Pinpoint the cell where the given text exists, returning its (x, y) midpoint coordinate. 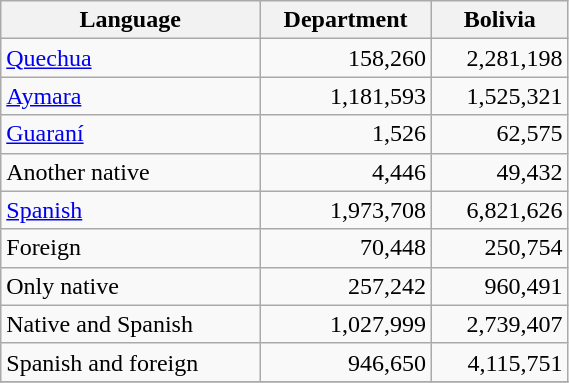
2,281,198 (500, 58)
49,432 (500, 172)
6,821,626 (500, 210)
4,115,751 (500, 362)
62,575 (500, 134)
250,754 (500, 248)
Spanish (130, 210)
158,260 (346, 58)
Native and Spanish (130, 324)
1,526 (346, 134)
Aymara (130, 96)
Only native (130, 286)
946,650 (346, 362)
1,181,593 (346, 96)
Foreign (130, 248)
960,491 (500, 286)
Guaraní (130, 134)
Another native (130, 172)
1,973,708 (346, 210)
1,525,321 (500, 96)
4,446 (346, 172)
Language (130, 20)
257,242 (346, 286)
Spanish and foreign (130, 362)
70,448 (346, 248)
Bolivia (500, 20)
Department (346, 20)
1,027,999 (346, 324)
Quechua (130, 58)
2,739,407 (500, 324)
